Find where the given text appears and provide that cell's center as (x, y) coordinate. 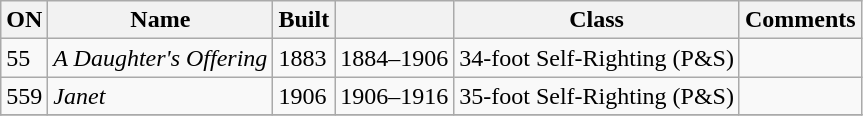
Janet (160, 96)
35-foot Self-Righting (P&S) (597, 96)
559 (24, 96)
55 (24, 58)
1906–1916 (394, 96)
Comments (800, 20)
Name (160, 20)
A Daughter's Offering (160, 58)
ON (24, 20)
Built (304, 20)
1883 (304, 58)
1906 (304, 96)
Class (597, 20)
34-foot Self-Righting (P&S) (597, 58)
1884–1906 (394, 58)
